From the cell containing the given text, extract its center point as [x, y] coordinate. 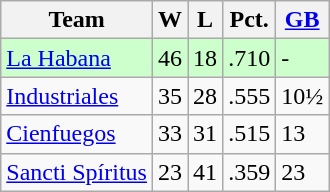
.359 [250, 172]
.555 [250, 96]
33 [170, 134]
35 [170, 96]
41 [206, 172]
L [206, 20]
La Habana [77, 58]
18 [206, 58]
13 [302, 134]
Cienfuegos [77, 134]
Industriales [77, 96]
.515 [250, 134]
46 [170, 58]
Sancti Spíritus [77, 172]
- [302, 58]
10½ [302, 96]
GB [302, 20]
Team [77, 20]
28 [206, 96]
.710 [250, 58]
31 [206, 134]
W [170, 20]
Pct. [250, 20]
